Return the [x, y] coordinate for the center point of the cell that contains the specified text.  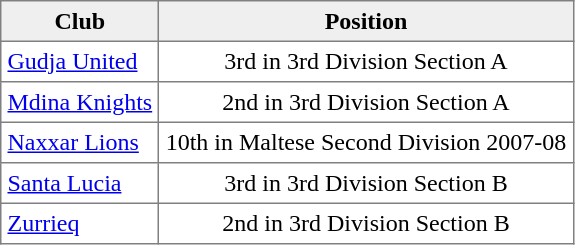
Santa Lucia [80, 183]
Mdina Knights [80, 102]
Naxxar Lions [80, 142]
3rd in 3rd Division Section A [366, 61]
2nd in 3rd Division Section A [366, 102]
3rd in 3rd Division Section B [366, 183]
10th in Maltese Second Division 2007-08 [366, 142]
Zurrieq [80, 223]
Position [366, 21]
Gudja United [80, 61]
2nd in 3rd Division Section B [366, 223]
Club [80, 21]
